Locate the cell with the specified text and output its [X, Y] center coordinate. 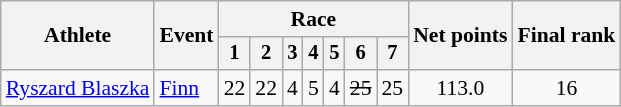
Ryszard Blaszka [78, 88]
Athlete [78, 36]
6 [361, 54]
3 [292, 54]
Net points [460, 36]
Race [314, 19]
7 [392, 54]
Final rank [566, 36]
16 [566, 88]
Event [186, 36]
113.0 [460, 88]
2 [266, 54]
1 [235, 54]
Finn [186, 88]
